Search for the cell housing the specified text and yield its [x, y] center coordinate. 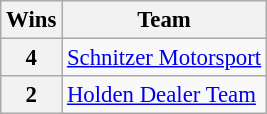
Holden Dealer Team [164, 95]
2 [32, 95]
Team [164, 20]
4 [32, 58]
Wins [32, 20]
Schnitzer Motorsport [164, 58]
